Provide the [x, y] coordinate of the cell's center where the given text is located.  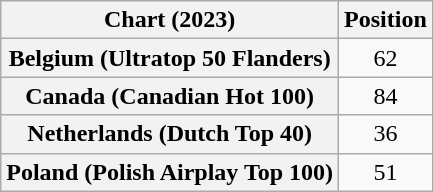
Canada (Canadian Hot 100) [170, 96]
Poland (Polish Airplay Top 100) [170, 172]
62 [386, 58]
Position [386, 20]
Netherlands (Dutch Top 40) [170, 134]
Belgium (Ultratop 50 Flanders) [170, 58]
51 [386, 172]
Chart (2023) [170, 20]
84 [386, 96]
36 [386, 134]
